Return (x, y) of the center of cell containing provided text 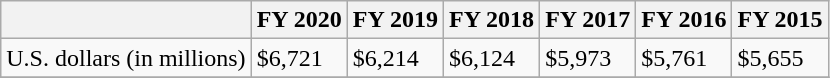
$6,214 (395, 58)
$5,761 (684, 58)
FY 2018 (491, 20)
U.S. dollars (in millions) (126, 58)
FY 2016 (684, 20)
$6,124 (491, 58)
FY 2020 (299, 20)
FY 2019 (395, 20)
FY 2015 (780, 20)
$5,655 (780, 58)
$6,721 (299, 58)
FY 2017 (588, 20)
$5,973 (588, 58)
